Search for the cell housing the specified text and yield its [X, Y] center coordinate. 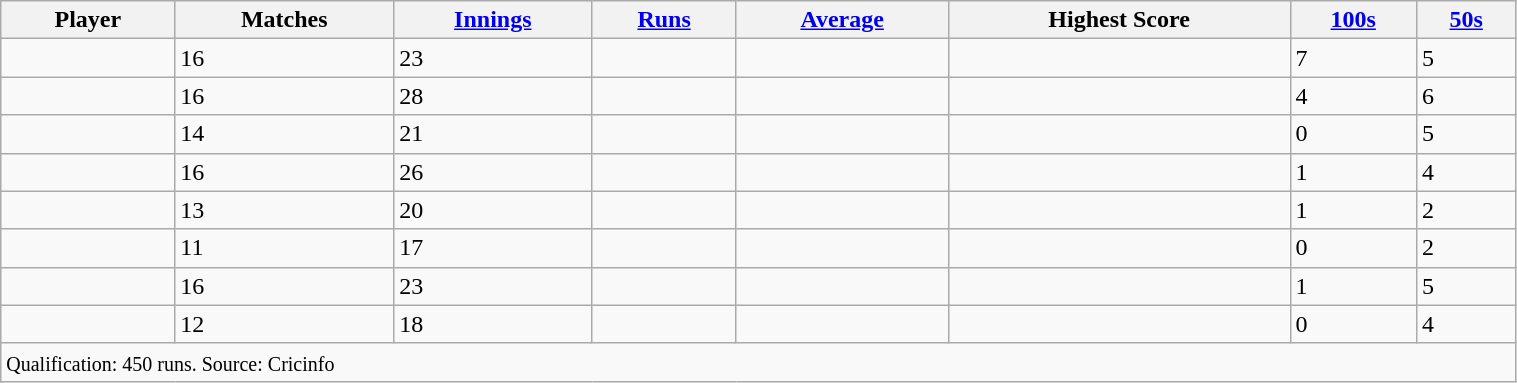
11 [284, 248]
18 [493, 324]
Innings [493, 20]
20 [493, 210]
50s [1466, 20]
Average [842, 20]
Player [88, 20]
100s [1353, 20]
12 [284, 324]
Highest Score [1119, 20]
Qualification: 450 runs. Source: Cricinfo [758, 362]
13 [284, 210]
Runs [664, 20]
26 [493, 172]
Matches [284, 20]
21 [493, 134]
28 [493, 96]
6 [1466, 96]
14 [284, 134]
17 [493, 248]
7 [1353, 58]
